Provide the [X, Y] coordinate of the cell's center where the given text is located.  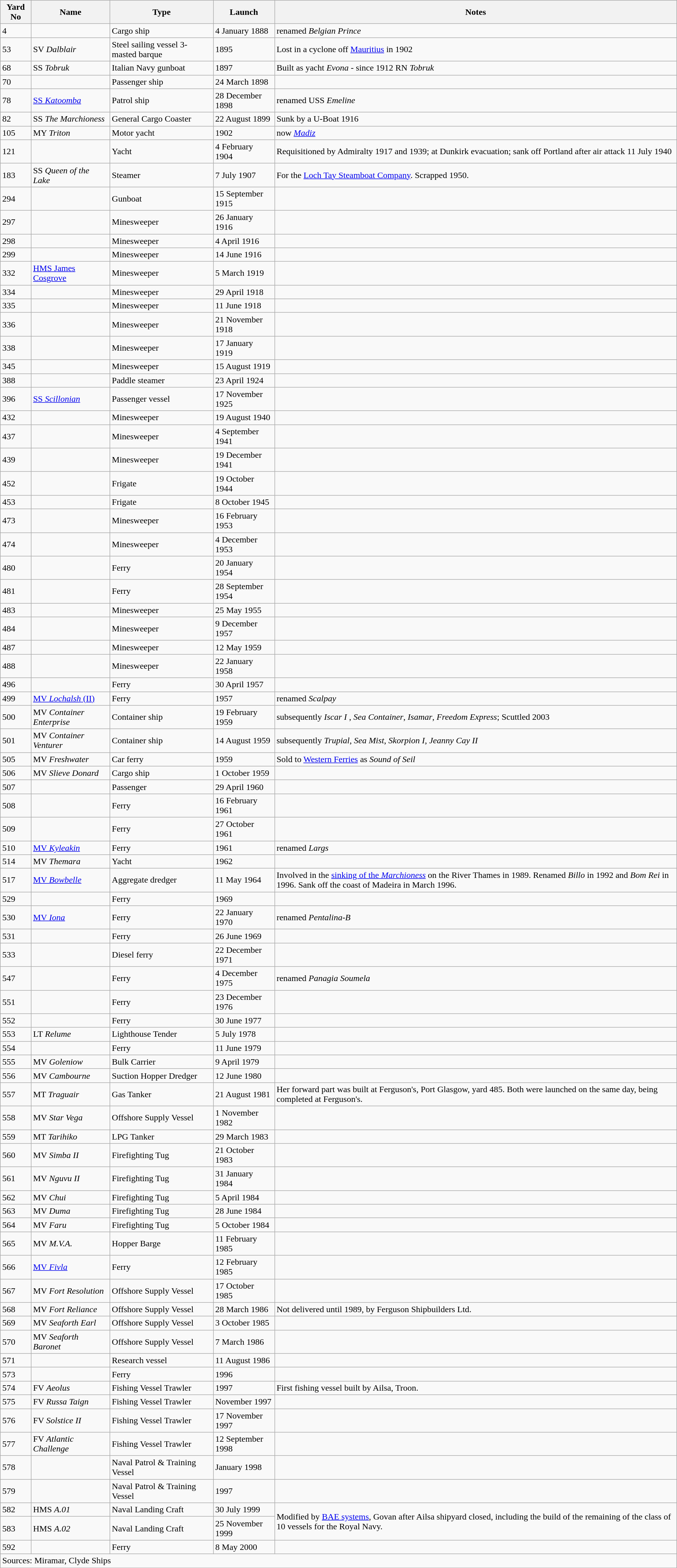
576 [16, 1420]
renamed Pentalina-B [476, 918]
561 [16, 1179]
Steamer [162, 175]
3 October 1985 [244, 1323]
Gunboat [162, 198]
LT Relume [71, 1034]
1 November 1982 [244, 1117]
557 [16, 1094]
509 [16, 829]
29 March 1983 [244, 1137]
507 [16, 787]
22 December 1971 [244, 955]
551 [16, 1002]
4 [16, 31]
1902 [244, 133]
452 [16, 483]
183 [16, 175]
23 April 1924 [244, 380]
299 [16, 255]
17 November 1997 [244, 1420]
SS Scillonian [71, 399]
514 [16, 862]
MV Freshwater [71, 759]
Hopper Barge [162, 1243]
Bulk Carrier [162, 1062]
First fishing vessel built by Ailsa, Troon. [476, 1388]
578 [16, 1468]
Aggregate dredger [162, 880]
Diesel ferry [162, 955]
1959 [244, 759]
563 [16, 1211]
332 [16, 274]
MV Bowbelle [71, 880]
432 [16, 418]
24 March 1898 [244, 82]
MV Nguvu II [71, 1179]
508 [16, 806]
Sunk by a U-Boat 1916 [476, 119]
HMS A.01 [71, 1510]
30 July 1999 [244, 1510]
28 June 1984 [244, 1211]
FV Russa Taign [71, 1402]
560 [16, 1155]
4 February 1904 [244, 151]
11 May 1964 [244, 880]
7 March 1986 [244, 1342]
renamed Scalpay [476, 698]
January 1998 [244, 1468]
MV Seaforth Earl [71, 1323]
MV Themara [71, 862]
529 [16, 899]
564 [16, 1225]
FV Solstice II [71, 1420]
12 September 1998 [244, 1444]
570 [16, 1342]
FV Atlantic Challenge [71, 1444]
5 April 1984 [244, 1197]
1969 [244, 899]
5 March 1919 [244, 274]
530 [16, 918]
4 September 1941 [244, 436]
547 [16, 979]
30 April 1957 [244, 685]
21 August 1981 [244, 1094]
SS Katoomba [71, 101]
501 [16, 740]
22 August 1899 [244, 119]
Passenger ship [162, 82]
General Cargo Coaster [162, 119]
1897 [244, 68]
11 August 1986 [244, 1360]
Motor yacht [162, 133]
Yard No [16, 12]
SV Dalblair [71, 49]
574 [16, 1388]
68 [16, 68]
renamed Belgian Prince [476, 31]
28 September 1954 [244, 591]
19 December 1941 [244, 460]
1957 [244, 698]
November 1997 [244, 1402]
577 [16, 1444]
19 February 1959 [244, 717]
506 [16, 773]
For the Loch Tay Steamboat Company. Scrapped 1950. [476, 175]
Paddle steamer [162, 380]
298 [16, 241]
558 [16, 1117]
499 [16, 698]
533 [16, 955]
505 [16, 759]
LPG Tanker [162, 1137]
582 [16, 1510]
Steel sailing vessel 3-masted barque [162, 49]
MV Faru [71, 1225]
15 August 1919 [244, 367]
14 August 1959 [244, 740]
17 January 1919 [244, 348]
MV Fivla [71, 1267]
510 [16, 848]
MV Star Vega [71, 1117]
556 [16, 1075]
MY Triton [71, 133]
568 [16, 1309]
19 October 1944 [244, 483]
70 [16, 82]
554 [16, 1048]
4 December 1975 [244, 979]
MV Container Venturer [71, 740]
345 [16, 367]
11 June 1979 [244, 1048]
105 [16, 133]
MV Container Enterprise [71, 717]
396 [16, 399]
Modified by BAE systems, Govan after Ailsa shipyard closed, including the build of the remaining of the class of 10 vessels for the Royal Navy. [476, 1521]
29 April 1918 [244, 292]
29 April 1960 [244, 787]
12 February 1985 [244, 1267]
488 [16, 666]
569 [16, 1323]
MV Fort Resolution [71, 1290]
473 [16, 520]
487 [16, 647]
Built as yacht Evona - since 1912 RN Tobruk [476, 68]
21 October 1983 [244, 1155]
5 October 1984 [244, 1225]
28 March 1986 [244, 1309]
16 February 1961 [244, 806]
MT Tarihiko [71, 1137]
1996 [244, 1374]
121 [16, 151]
MV Chui [71, 1197]
MV Goleniow [71, 1062]
338 [16, 348]
453 [16, 502]
1895 [244, 49]
484 [16, 629]
HMS James Cosgrove [71, 274]
19 August 1940 [244, 418]
17 October 1985 [244, 1290]
31 January 1984 [244, 1179]
336 [16, 324]
334 [16, 292]
Requisitioned by Admiralty 1917 and 1939; at Dunkirk evacuation; sank off Portland after air attack 11 July 1940 [476, 151]
4 January 1888 [244, 31]
renamed Largs [476, 848]
22 January 1958 [244, 666]
388 [16, 380]
500 [16, 717]
9 April 1979 [244, 1062]
9 December 1957 [244, 629]
16 February 1953 [244, 520]
78 [16, 101]
573 [16, 1374]
481 [16, 591]
12 May 1959 [244, 647]
MV Simba II [71, 1155]
4 December 1953 [244, 544]
474 [16, 544]
MT Traguair [71, 1094]
15 September 1915 [244, 198]
11 June 1918 [244, 306]
11 February 1985 [244, 1243]
82 [16, 119]
MV Kyleakin [71, 848]
555 [16, 1062]
437 [16, 436]
592 [16, 1547]
MV Iona [71, 918]
579 [16, 1491]
583 [16, 1529]
531 [16, 936]
27 October 1961 [244, 829]
Name [71, 12]
Patrol ship [162, 101]
571 [16, 1360]
Notes [476, 12]
Lost in a cyclone off Mauritius in 1902 [476, 49]
MV Cambourne [71, 1075]
552 [16, 1020]
566 [16, 1267]
Launch [244, 12]
30 June 1977 [244, 1020]
20 January 1954 [244, 568]
21 November 1918 [244, 324]
Passenger vessel [162, 399]
Suction Hopper Dredger [162, 1075]
553 [16, 1034]
now Madiz [476, 133]
SS Queen of the Lake [71, 175]
Passenger [162, 787]
MV Fort Reliance [71, 1309]
12 June 1980 [244, 1075]
4 April 1916 [244, 241]
renamed Panagia Soumela [476, 979]
HMS A.02 [71, 1529]
483 [16, 610]
Lighthouse Tender [162, 1034]
575 [16, 1402]
MV Duma [71, 1211]
480 [16, 568]
22 January 1970 [244, 918]
297 [16, 222]
SS Tobruk [71, 68]
26 June 1969 [244, 936]
Italian Navy gunboat [162, 68]
SS The Marchioness [71, 119]
subsequently Iscar I , Sea Container, Isamar, Freedom Express; Scuttled 2003 [476, 717]
1 October 1959 [244, 773]
8 October 1945 [244, 502]
1962 [244, 862]
496 [16, 685]
subsequently Trupial, Sea Mist, Skorpion I, Jeanny Cay II [476, 740]
Gas Tanker [162, 1094]
MV Lochalsh (II) [71, 698]
MV Slieve Donard [71, 773]
26 January 1916 [244, 222]
567 [16, 1290]
Research vessel [162, 1360]
MV M.V.A. [71, 1243]
565 [16, 1243]
562 [16, 1197]
53 [16, 49]
1961 [244, 848]
MV Seaforth Baronet [71, 1342]
renamed USS Emeline [476, 101]
28 December 1898 [244, 101]
Her forward part was built at Ferguson's, Port Glasgow, yard 485. Both were launched on the same day, being completed at Ferguson's. [476, 1094]
294 [16, 198]
Not delivered until 1989, by Ferguson Shipbuilders Ltd. [476, 1309]
Sources: Miramar, Clyde Ships [338, 1561]
517 [16, 880]
5 July 1978 [244, 1034]
7 July 1907 [244, 175]
335 [16, 306]
559 [16, 1137]
Type [162, 12]
FV Aeolus [71, 1388]
8 May 2000 [244, 1547]
14 June 1916 [244, 255]
17 November 1925 [244, 399]
25 November 1999 [244, 1529]
23 December 1976 [244, 1002]
Car ferry [162, 759]
Sold to Western Ferries as Sound of Seil [476, 759]
25 May 1955 [244, 610]
439 [16, 460]
